Pinpoint the cell where the given text exists, returning its (X, Y) midpoint coordinate. 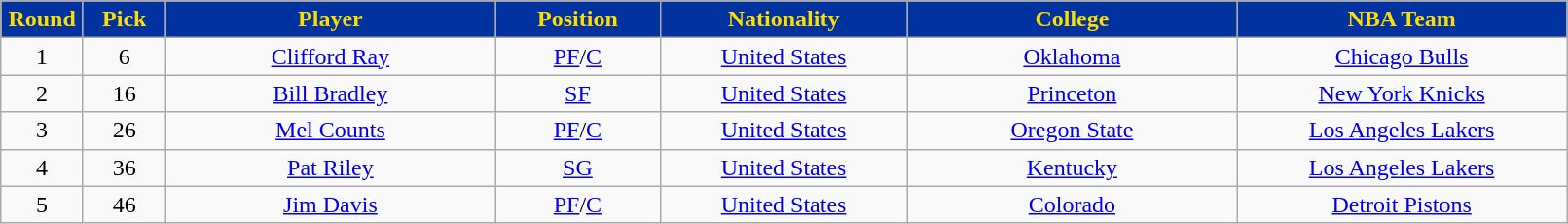
26 (125, 131)
Clifford Ray (331, 56)
5 (43, 205)
Princeton (1073, 93)
SF (578, 93)
Chicago Bulls (1402, 56)
46 (125, 205)
Detroit Pistons (1402, 205)
4 (43, 168)
Mel Counts (331, 131)
Kentucky (1073, 168)
16 (125, 93)
36 (125, 168)
3 (43, 131)
6 (125, 56)
Jim Davis (331, 205)
Position (578, 19)
New York Knicks (1402, 93)
Pat Riley (331, 168)
2 (43, 93)
Oklahoma (1073, 56)
Nationality (784, 19)
Bill Bradley (331, 93)
1 (43, 56)
Pick (125, 19)
Oregon State (1073, 131)
Colorado (1073, 205)
SG (578, 168)
College (1073, 19)
Round (43, 19)
NBA Team (1402, 19)
Player (331, 19)
